Detect which cell encompasses the target text, then output its [X, Y] center coordinate. 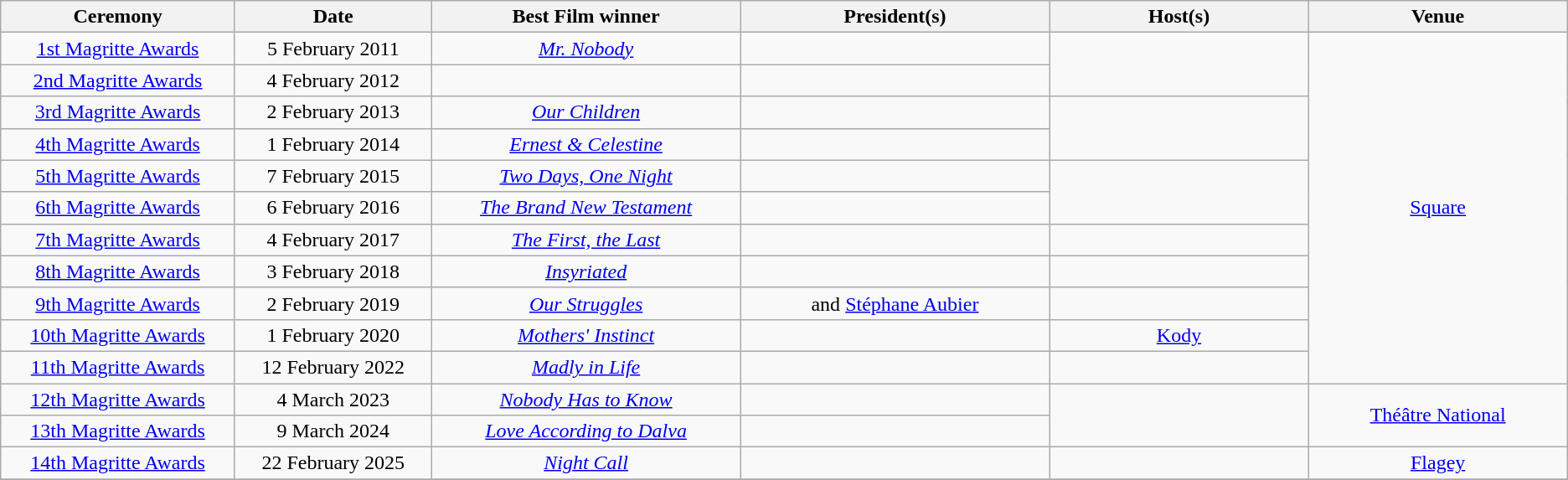
Nobody Has to Know [586, 400]
Insyriated [586, 271]
Mr. Nobody [586, 49]
4th Magritte Awards [118, 144]
3 February 2018 [333, 271]
Ceremony [118, 17]
Date [333, 17]
Love According to Dalva [586, 431]
7th Magritte Awards [118, 240]
Best Film winner [586, 17]
4 February 2012 [333, 80]
6 February 2016 [333, 208]
Ernest & Celestine [586, 144]
7 February 2015 [333, 176]
9th Magritte Awards [118, 303]
6th Magritte Awards [118, 208]
8th Magritte Awards [118, 271]
12 February 2022 [333, 367]
4 March 2023 [333, 400]
Mothers' Instinct [586, 335]
13th Magritte Awards [118, 431]
4 February 2017 [333, 240]
The First, the Last [586, 240]
President(s) [895, 17]
22 February 2025 [333, 463]
11th Magritte Awards [118, 367]
Host(s) [1179, 17]
2nd Magritte Awards [118, 80]
Venue [1437, 17]
1st Magritte Awards [118, 49]
Kody [1179, 335]
Our Struggles [586, 303]
Night Call [586, 463]
10th Magritte Awards [118, 335]
Madly in Life [586, 367]
Flagey [1437, 463]
14th Magritte Awards [118, 463]
Théâtre National [1437, 415]
12th Magritte Awards [118, 400]
1 February 2014 [333, 144]
2 February 2013 [333, 112]
The Brand New Testament [586, 208]
Our Children [586, 112]
1 February 2020 [333, 335]
2 February 2019 [333, 303]
5 February 2011 [333, 49]
3rd Magritte Awards [118, 112]
Square [1437, 208]
9 March 2024 [333, 431]
5th Magritte Awards [118, 176]
and Stéphane Aubier [895, 303]
Two Days, One Night [586, 176]
